Provide the (X, Y) coordinate of the cell's center where the given text is located.  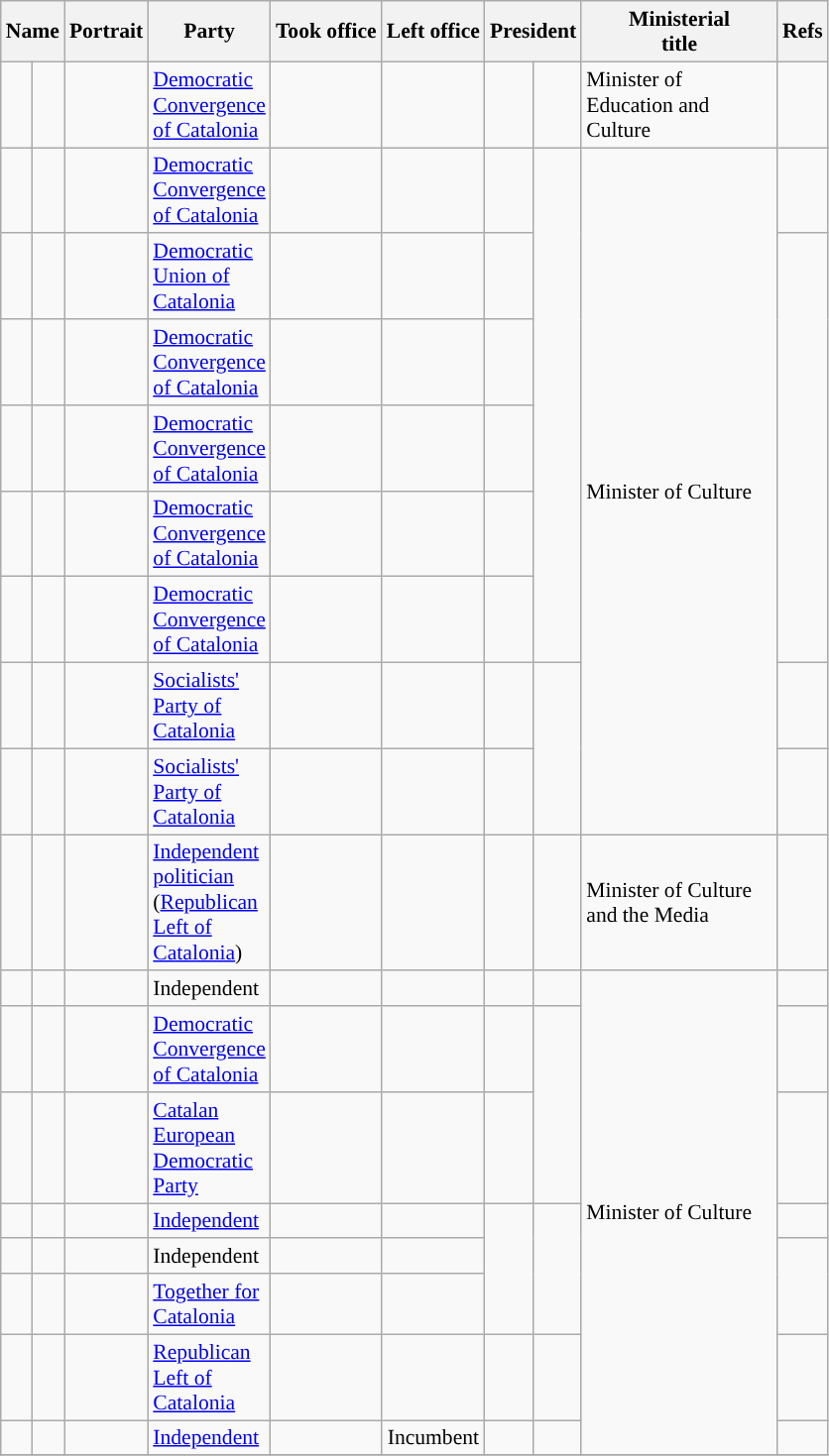
Portrait (106, 32)
Name (33, 32)
Catalan European Democratic Party (209, 1148)
Incumbent (433, 1438)
Minister of Culture and the Media (679, 903)
President (533, 32)
Independent politician (Republican Left of Catalonia) (209, 903)
Took office (326, 32)
Party (209, 32)
Republican Left of Catalonia (209, 1378)
Left office (433, 32)
Minister of Education and Culture (679, 105)
Democratic Union of Catalonia (209, 278)
Together for Catalonia (209, 1304)
Ministerialtitle (679, 32)
Refs (803, 32)
